Capture the cell that displays the provided text and extract its (X, Y) central coordinate. 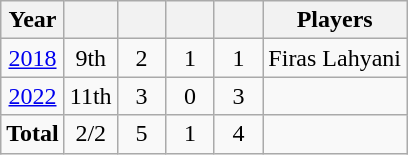
2022 (33, 96)
2/2 (90, 134)
Players (335, 20)
2018 (33, 58)
5 (142, 134)
4 (238, 134)
11th (90, 96)
2 (142, 58)
Year (33, 20)
Total (33, 134)
Firas Lahyani (335, 58)
0 (190, 96)
9th (90, 58)
